For the text-containing cell, return its midpoint in (x, y) coordinate format. 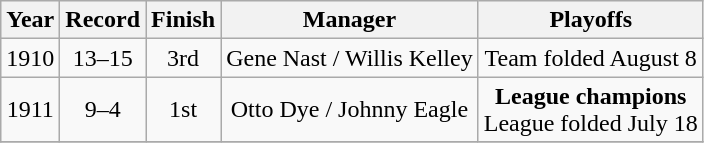
1910 (30, 58)
Manager (350, 20)
Gene Nast / Willis Kelley (350, 58)
Year (30, 20)
3rd (184, 58)
Playoffs (590, 20)
13–15 (103, 58)
League champions League folded July 18 (590, 110)
Finish (184, 20)
Otto Dye / Johnny Eagle (350, 110)
1911 (30, 110)
Team folded August 8 (590, 58)
1st (184, 110)
Record (103, 20)
9–4 (103, 110)
